Identify which cell holds the provided text, then report its [X, Y] central coordinate. 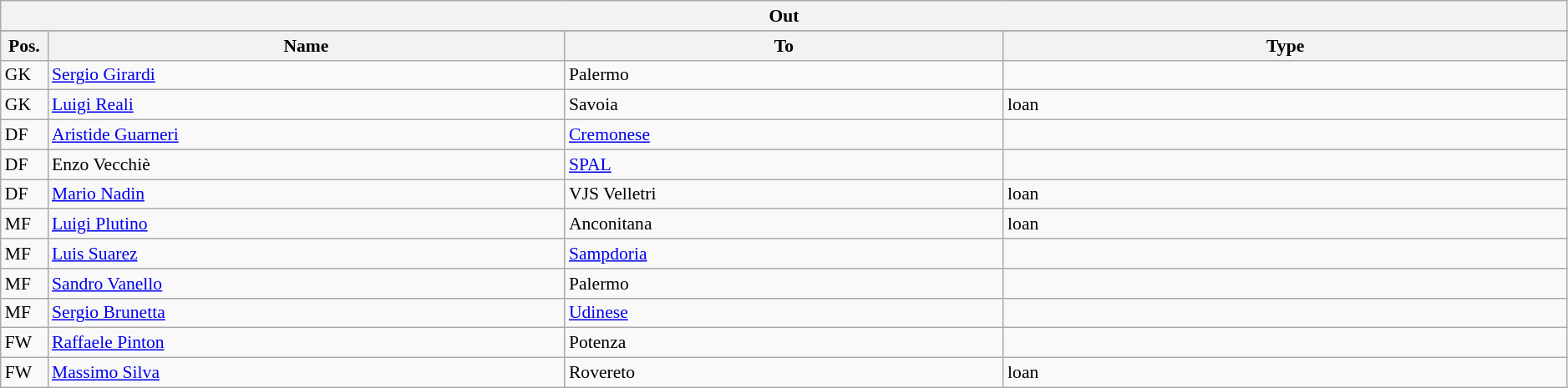
VJS Velletri [784, 194]
Cremonese [784, 135]
Luigi Reali [306, 105]
Aristide Guarneri [306, 135]
Udinese [784, 313]
Sandro Vanello [306, 284]
Raffaele Pinton [306, 343]
Type [1285, 46]
Sergio Girardi [306, 75]
Massimo Silva [306, 373]
Name [306, 46]
Rovereto [784, 373]
SPAL [784, 164]
Out [784, 16]
Anconitana [784, 224]
Luis Suarez [306, 254]
Potenza [784, 343]
Mario Nadin [306, 194]
Sergio Brunetta [306, 313]
To [784, 46]
Luigi Plutino [306, 224]
Savoia [784, 105]
Enzo Vecchiè [306, 164]
Sampdoria [784, 254]
Pos. [24, 46]
